Detect which cell encompasses the target text, then output its (x, y) center coordinate. 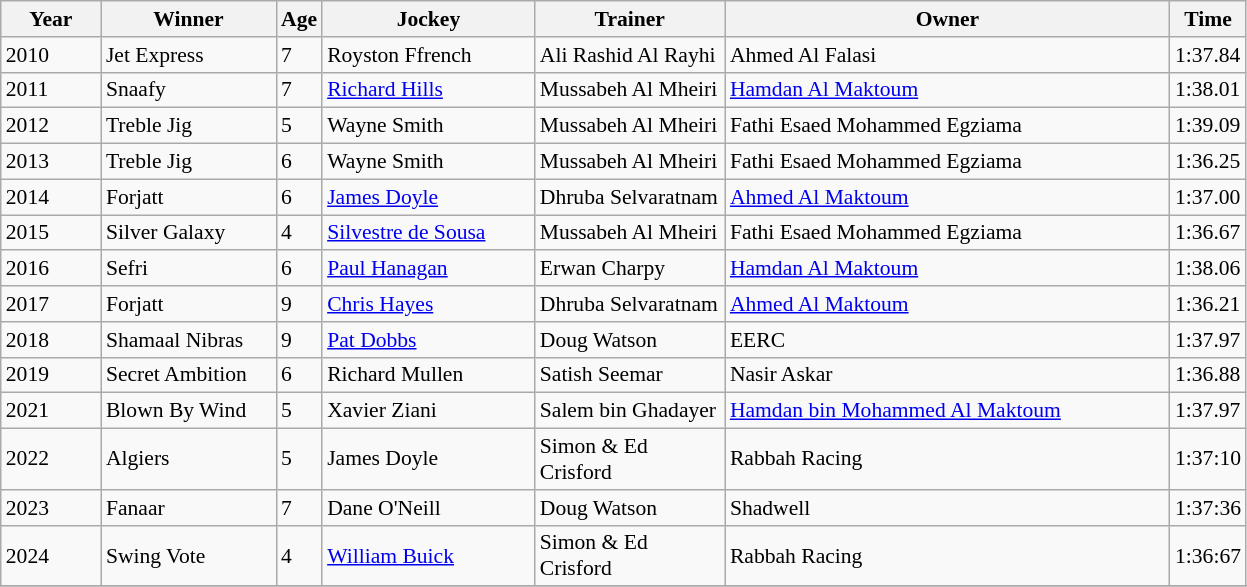
1:38.06 (1208, 269)
1:38.01 (1208, 90)
Secret Ambition (188, 375)
2024 (51, 556)
1:39.09 (1208, 126)
Dane O'Neill (428, 508)
2012 (51, 126)
1:36.25 (1208, 162)
EERC (948, 340)
1:37.84 (1208, 55)
Ali Rashid Al Rayhi (630, 55)
Silver Galaxy (188, 233)
Jet Express (188, 55)
Snaafy (188, 90)
Winner (188, 19)
Blown By Wind (188, 411)
Royston Ffrench (428, 55)
Age (299, 19)
Algiers (188, 460)
Fanaar (188, 508)
1:36:67 (1208, 556)
Ahmed Al Falasi (948, 55)
1:36.67 (1208, 233)
2010 (51, 55)
Chris Hayes (428, 304)
2018 (51, 340)
2014 (51, 197)
2017 (51, 304)
Swing Vote (188, 556)
2021 (51, 411)
Owner (948, 19)
2023 (51, 508)
Hamdan bin Mohammed Al Maktoum (948, 411)
Shadwell (948, 508)
Nasir Askar (948, 375)
Pat Dobbs (428, 340)
Richard Hills (428, 90)
2022 (51, 460)
Silvestre de Sousa (428, 233)
2019 (51, 375)
Shamaal Nibras (188, 340)
Time (1208, 19)
Year (51, 19)
1:37:10 (1208, 460)
Sefri (188, 269)
William Buick (428, 556)
1:36.21 (1208, 304)
1:37:36 (1208, 508)
2013 (51, 162)
Erwan Charpy (630, 269)
1:36.88 (1208, 375)
Paul Hanagan (428, 269)
Richard Mullen (428, 375)
2015 (51, 233)
Satish Seemar (630, 375)
1:37.00 (1208, 197)
2011 (51, 90)
Salem bin Ghadayer (630, 411)
Xavier Ziani (428, 411)
2016 (51, 269)
Trainer (630, 19)
Jockey (428, 19)
